Find where the given text appears and provide that cell's center as (X, Y) coordinate. 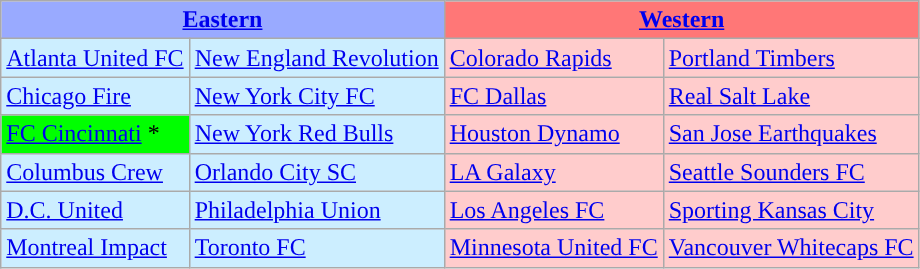
Eastern (222, 20)
Montreal Impact (95, 248)
LA Galaxy (554, 172)
New England Revolution (316, 58)
Seattle Sounders FC (791, 172)
Sporting Kansas City (791, 210)
Vancouver Whitecaps FC (791, 248)
New York Red Bulls (316, 134)
Toronto FC (316, 248)
Philadelphia Union (316, 210)
San Jose Earthquakes (791, 134)
Western (682, 20)
FC Cincinnati * (95, 134)
Portland Timbers (791, 58)
Columbus Crew (95, 172)
Los Angeles FC (554, 210)
D.C. United (95, 210)
Real Salt Lake (791, 96)
FC Dallas (554, 96)
Houston Dynamo (554, 134)
Chicago Fire (95, 96)
Orlando City SC (316, 172)
New York City FC (316, 96)
Colorado Rapids (554, 58)
Minnesota United FC (554, 248)
Atlanta United FC (95, 58)
